Search for the cell housing the specified text and yield its [X, Y] center coordinate. 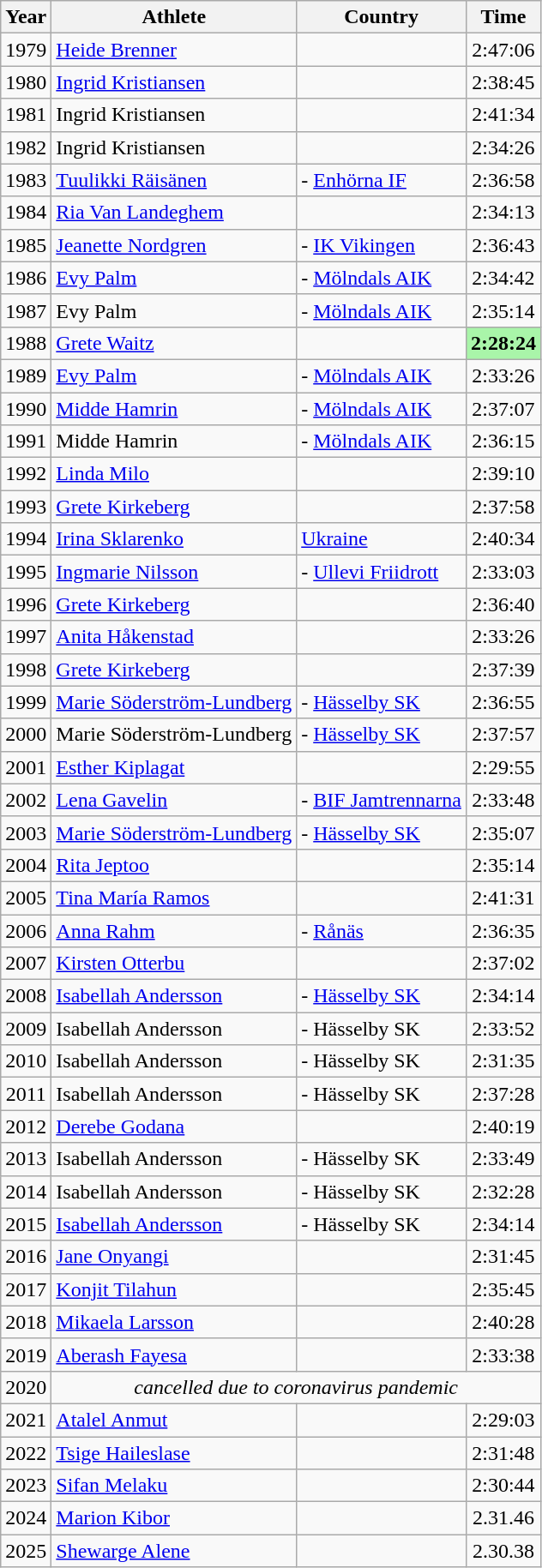
Lena Gavelin [174, 800]
2006 [26, 930]
2:35:07 [503, 832]
Anna Rahm [174, 930]
2020 [26, 1387]
1989 [26, 375]
1997 [26, 637]
2:33:48 [503, 800]
cancelled due to coronavirus pandemic [297, 1387]
Aberash Fayesa [174, 1355]
2:35:45 [503, 1289]
1994 [26, 539]
Country [382, 17]
1979 [26, 50]
- Ullevi Friidrott [382, 572]
1995 [26, 572]
2018 [26, 1322]
2:34:13 [503, 213]
Marion Kibor [174, 1518]
Konjit Tilahun [174, 1289]
2004 [26, 865]
Linda Milo [174, 474]
2:39:10 [503, 474]
Anita Håkenstad [174, 637]
2:31:45 [503, 1257]
2:36:55 [503, 702]
1993 [26, 507]
2:47:06 [503, 50]
2:37:28 [503, 1094]
2010 [26, 1061]
1980 [26, 82]
2:36:35 [503, 930]
2:41:31 [503, 898]
2014 [26, 1192]
2000 [26, 735]
2:37:58 [503, 507]
Jane Onyangi [174, 1257]
Tuulikki Räisänen [174, 180]
Ingmarie Nilsson [174, 572]
1992 [26, 474]
1983 [26, 180]
Ria Van Landeghem [174, 213]
2016 [26, 1257]
2012 [26, 1126]
2011 [26, 1094]
2:32:28 [503, 1192]
1984 [26, 213]
2:33:03 [503, 572]
2:36:58 [503, 180]
2:33:52 [503, 1029]
2:29:55 [503, 767]
1987 [26, 310]
2008 [26, 996]
2:37:39 [503, 670]
2:36:43 [503, 245]
2:36:15 [503, 442]
2019 [26, 1355]
2023 [26, 1486]
1991 [26, 442]
2009 [26, 1029]
Heide Brenner [174, 50]
2:29:03 [503, 1420]
2001 [26, 767]
2005 [26, 898]
1990 [26, 409]
Time [503, 17]
2024 [26, 1518]
2:37:02 [503, 964]
2:31:35 [503, 1061]
Atalel Anmut [174, 1420]
2:34:42 [503, 278]
2.31.46 [503, 1518]
2:34:26 [503, 147]
2:33:38 [503, 1355]
2:30:44 [503, 1486]
Shewarge Alene [174, 1551]
2021 [26, 1420]
2015 [26, 1224]
1986 [26, 278]
1981 [26, 115]
Esther Kiplagat [174, 767]
Tsige Haileslase [174, 1453]
2.30.38 [503, 1551]
2:41:34 [503, 115]
Ukraine [382, 539]
2:38:45 [503, 82]
2:36:40 [503, 604]
Grete Waitz [174, 343]
Year [26, 17]
Derebe Godana [174, 1126]
Jeanette Nordgren [174, 245]
2002 [26, 800]
2:31:48 [503, 1453]
2:40:34 [503, 539]
Tina María Ramos [174, 898]
- Rånäs [382, 930]
2007 [26, 964]
2025 [26, 1551]
1982 [26, 147]
2003 [26, 832]
2:37:57 [503, 735]
2017 [26, 1289]
1999 [26, 702]
Mikaela Larsson [174, 1322]
2:33:49 [503, 1159]
- Enhörna IF [382, 180]
Rita Jeptoo [174, 865]
- BIF Jamtrennarna [382, 800]
1988 [26, 343]
Athlete [174, 17]
2022 [26, 1453]
2:37:07 [503, 409]
Kirsten Otterbu [174, 964]
2:40:28 [503, 1322]
1985 [26, 245]
Irina Sklarenko [174, 539]
2013 [26, 1159]
1996 [26, 604]
1998 [26, 670]
- IK Vikingen [382, 245]
2:40:19 [503, 1126]
2:28:24 [503, 343]
Sifan Melaku [174, 1486]
